From the cell containing the given text, extract its center point as [X, Y] coordinate. 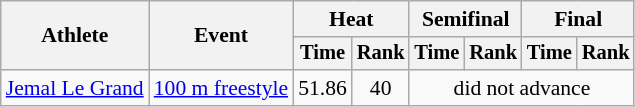
100 m freestyle [221, 88]
Heat [351, 19]
Final [578, 19]
Semifinal [465, 19]
40 [381, 88]
did not advance [522, 88]
Event [221, 36]
51.86 [322, 88]
Athlete [75, 36]
Jemal Le Grand [75, 88]
